Return (x, y) of the center of cell containing provided text 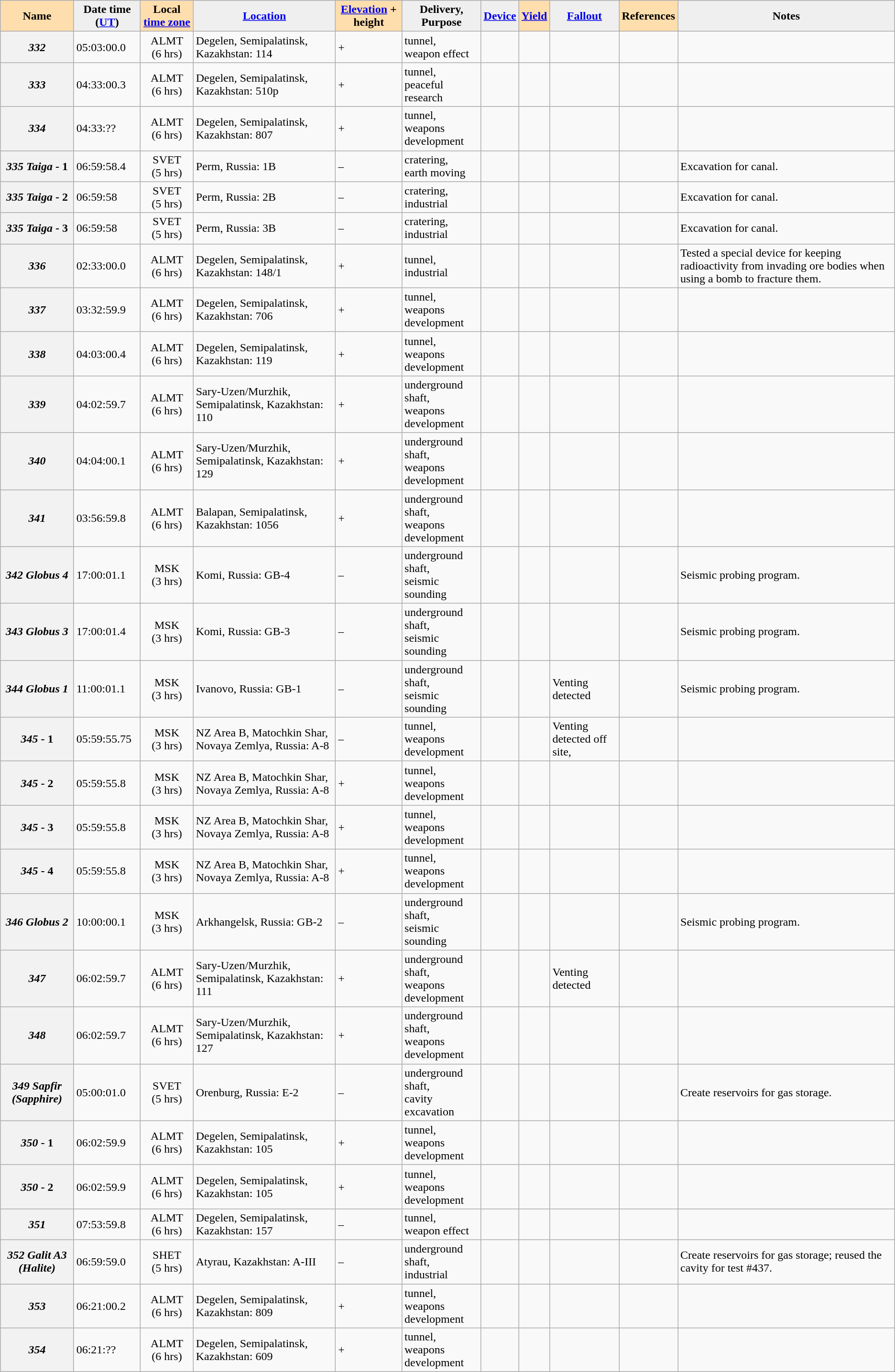
10:00:00.1 (107, 921)
Perm, Russia: 3B (264, 228)
Yield (535, 16)
337 (37, 310)
335 Taiga - 3 (37, 228)
03:56:59.8 (107, 518)
342 Globus 4 (37, 575)
Create reservoirs for gas storage. (786, 1092)
332 (37, 47)
338 (37, 354)
345 - 3 (37, 827)
underground shaft,industrial (442, 1262)
Degelen, Semipalatinsk, Kazakhstan: 157 (264, 1224)
341 (37, 518)
348 (37, 1035)
346 Globus 2 (37, 921)
tunnel,peaceful research (442, 85)
Location (264, 16)
Ivanovo, Russia: GB-1 (264, 689)
Atyrau, Kazakhstan: A-III (264, 1262)
Degelen, Semipalatinsk, Kazakhstan: 114 (264, 47)
335 Taiga - 1 (37, 166)
References (648, 16)
07:53:59.8 (107, 1224)
Elevation + height (369, 16)
Degelen, Semipalatinsk, Kazakhstan: 809 (264, 1306)
Local time zone (167, 16)
Device (500, 16)
Balapan, Semipalatinsk, Kazakhstan: 1056 (264, 518)
Notes (786, 16)
05:03:00.0 (107, 47)
Perm, Russia: 1B (264, 166)
04:02:59.7 (107, 404)
333 (37, 85)
Venting detected off site, (584, 739)
06:21:?? (107, 1350)
Sary-Uzen/Murzhik, Semipalatinsk, Kazakhstan: 129 (264, 461)
344 Globus 1 (37, 689)
343 Globus 3 (37, 632)
351 (37, 1224)
335 Taiga - 2 (37, 197)
347 (37, 979)
349 Sapfir (Sapphire) (37, 1092)
Degelen, Semipalatinsk, Kazakhstan: 706 (264, 310)
340 (37, 461)
17:00:01.1 (107, 575)
334 (37, 129)
Perm, Russia: 2B (264, 197)
05:59:55.75 (107, 739)
Komi, Russia: GB-3 (264, 632)
Degelen, Semipalatinsk, Kazakhstan: 119 (264, 354)
345 - 4 (37, 871)
Name (37, 16)
350 - 1 (37, 1143)
345 - 2 (37, 783)
354 (37, 1350)
05:00:01.0 (107, 1092)
336 (37, 266)
cratering,earth moving (442, 166)
Orenburg, Russia: E-2 (264, 1092)
Sary-Uzen/Murzhik, Semipalatinsk, Kazakhstan: 111 (264, 979)
tunnel,industrial (442, 266)
Sary-Uzen/Murzhik, Semipalatinsk, Kazakhstan: 110 (264, 404)
11:00:01.1 (107, 689)
17:00:01.4 (107, 632)
345 - 1 (37, 739)
Date time (UT) (107, 16)
06:59:58.4 (107, 166)
Degelen, Semipalatinsk, Kazakhstan: 807 (264, 129)
339 (37, 404)
06:21:00.2 (107, 1306)
Tested a special device for keeping radioactivity from invading ore bodies when using a bomb to fracture them. (786, 266)
Degelen, Semipalatinsk, Kazakhstan: 148/1 (264, 266)
Komi, Russia: GB-4 (264, 575)
353 (37, 1306)
Sary-Uzen/Murzhik, Semipalatinsk, Kazakhstan: 127 (264, 1035)
Arkhangelsk, Russia: GB-2 (264, 921)
Fallout (584, 16)
Delivery, Purpose (442, 16)
352 Galit A3 (Halite) (37, 1262)
06:59:59.0 (107, 1262)
SHET (5 hrs) (167, 1262)
03:32:59.9 (107, 310)
Degelen, Semipalatinsk, Kazakhstan: 609 (264, 1350)
Create reservoirs for gas storage; reused the cavity for test #437. (786, 1262)
underground shaft,cavity excavation (442, 1092)
350 - 2 (37, 1187)
04:33:?? (107, 129)
04:33:00.3 (107, 85)
04:03:00.4 (107, 354)
04:04:00.1 (107, 461)
02:33:00.0 (107, 266)
Degelen, Semipalatinsk, Kazakhstan: 510p (264, 85)
